Return the [X, Y] coordinate for the center point of the cell that contains the specified text.  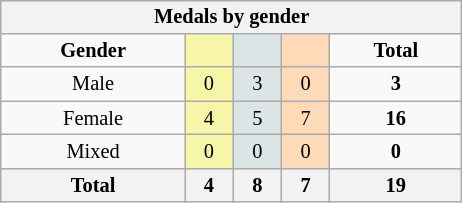
Mixed [92, 152]
19 [396, 185]
16 [396, 118]
Gender [92, 51]
Male [92, 84]
5 [257, 118]
Medals by gender [231, 17]
8 [257, 185]
Female [92, 118]
